Output the (x, y) coordinate of the center of the cell containing the given text.  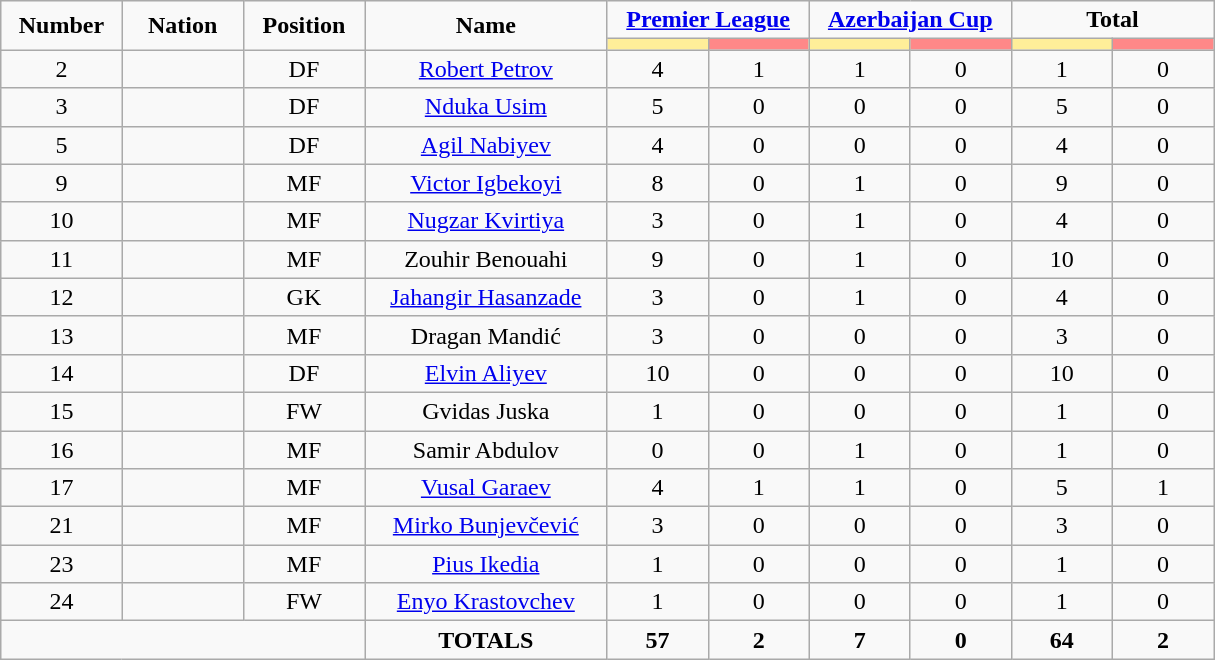
Victor Igbekoyi (486, 183)
Robert Petrov (486, 69)
Gvidas Juska (486, 411)
14 (62, 373)
Azerbaijan Cup (910, 20)
Samir Abdulov (486, 449)
Name (486, 26)
Premier League (708, 20)
Total (1112, 20)
15 (62, 411)
Nugzar Kvirtiya (486, 221)
7 (860, 640)
Mirko Bunjevčević (486, 526)
GK (304, 297)
57 (658, 640)
Nduka Usim (486, 107)
Pius Ikedia (486, 564)
12 (62, 297)
Zouhir Benouahi (486, 259)
Vusal Garaev (486, 488)
17 (62, 488)
TOTALS (486, 640)
Elvin Aliyev (486, 373)
Nation (182, 26)
Jahangir Hasanzade (486, 297)
Dragan Mandić (486, 335)
Number (62, 26)
24 (62, 602)
21 (62, 526)
23 (62, 564)
8 (658, 183)
16 (62, 449)
11 (62, 259)
Enyo Krastovchev (486, 602)
Position (304, 26)
64 (1062, 640)
Agil Nabiyev (486, 145)
13 (62, 335)
